Find where the given text appears and provide that cell's center as (x, y) coordinate. 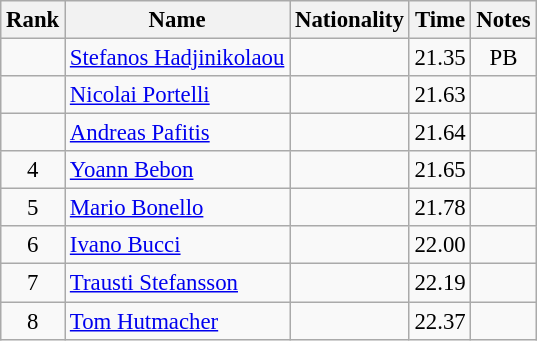
Tom Hutmacher (178, 321)
21.63 (440, 95)
PB (504, 58)
7 (33, 283)
Trausti Stefansson (178, 283)
Notes (504, 20)
21.64 (440, 133)
Name (178, 20)
5 (33, 208)
6 (33, 245)
22.00 (440, 245)
Mario Bonello (178, 208)
21.35 (440, 58)
8 (33, 321)
Rank (33, 20)
4 (33, 170)
Nationality (350, 20)
Nicolai Portelli (178, 95)
Yoann Bebon (178, 170)
21.65 (440, 170)
22.19 (440, 283)
22.37 (440, 321)
21.78 (440, 208)
Ivano Bucci (178, 245)
Stefanos Hadjinikolaou (178, 58)
Time (440, 20)
Andreas Pafitis (178, 133)
